Return (X, Y) of the center of cell containing provided text 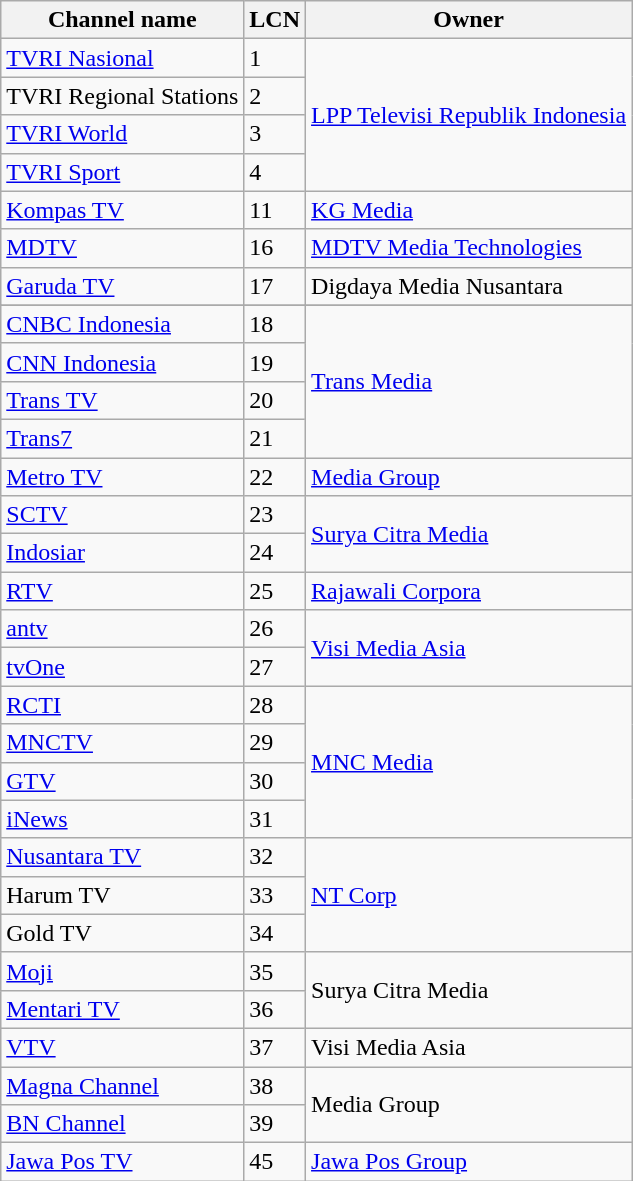
antv (122, 629)
37 (275, 1047)
27 (275, 667)
38 (275, 1085)
iNews (122, 819)
Garuda TV (122, 286)
Harum TV (122, 895)
KG Media (469, 210)
LPP Televisi Republik Indonesia (469, 115)
18 (275, 324)
31 (275, 819)
11 (275, 210)
16 (275, 248)
28 (275, 705)
TVRI World (122, 134)
34 (275, 933)
Magna Channel (122, 1085)
21 (275, 438)
33 (275, 895)
Rajawali Corpora (469, 591)
Digdaya Media Nusantara (469, 286)
MDTV (122, 248)
1 (275, 58)
NT Corp (469, 895)
RTV (122, 591)
30 (275, 781)
Channel name (122, 20)
17 (275, 286)
CNBC Indonesia (122, 324)
20 (275, 400)
BN Channel (122, 1124)
tvOne (122, 667)
RCTI (122, 705)
VTV (122, 1047)
Indosiar (122, 553)
25 (275, 591)
19 (275, 362)
TVRI Regional Stations (122, 96)
Jawa Pos TV (122, 1162)
Nusantara TV (122, 857)
SCTV (122, 515)
Moji (122, 971)
36 (275, 1009)
3 (275, 134)
39 (275, 1124)
26 (275, 629)
Gold TV (122, 933)
TVRI Sport (122, 172)
Jawa Pos Group (469, 1162)
GTV (122, 781)
Trans Media (469, 381)
Owner (469, 20)
Metro TV (122, 477)
Trans7 (122, 438)
24 (275, 553)
22 (275, 477)
MDTV Media Technologies (469, 248)
MNC Media (469, 762)
LCN (275, 20)
29 (275, 743)
Kompas TV (122, 210)
45 (275, 1162)
2 (275, 96)
Trans TV (122, 400)
TVRI Nasional (122, 58)
32 (275, 857)
CNN Indonesia (122, 362)
4 (275, 172)
MNCTV (122, 743)
Mentari TV (122, 1009)
35 (275, 971)
23 (275, 515)
